Extract the (X, Y) coordinate from the center of the cell holding the provided text.  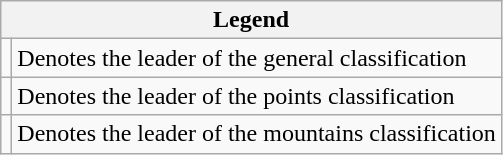
Legend (252, 20)
Denotes the leader of the points classification (257, 96)
Denotes the leader of the general classification (257, 58)
Denotes the leader of the mountains classification (257, 134)
